Locate the cell with the specified text and output its (X, Y) center coordinate. 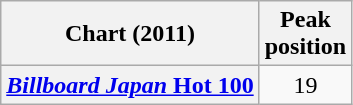
19 (305, 85)
Peakposition (305, 34)
Billboard Japan Hot 100 (130, 85)
Chart (2011) (130, 34)
